Provide the [x, y] coordinate of the cell's center where the given text is located.  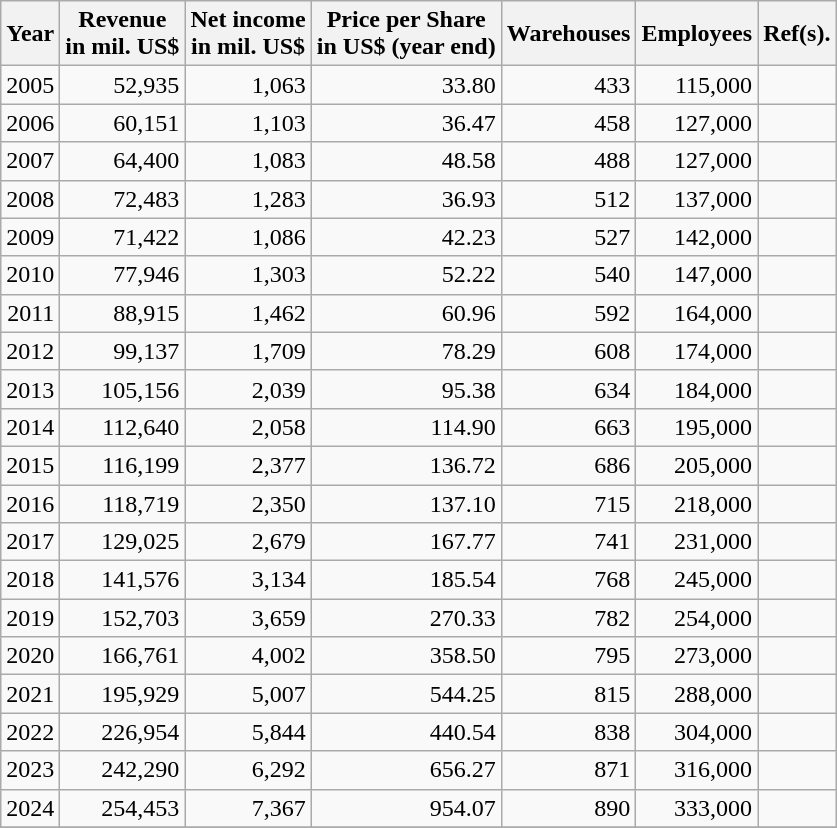
4,002 [248, 656]
7,367 [248, 808]
137,000 [697, 199]
195,929 [122, 694]
231,000 [697, 542]
254,000 [697, 618]
2010 [30, 275]
Ref(s). [797, 34]
72,483 [122, 199]
2,058 [248, 427]
115,000 [697, 85]
1,303 [248, 275]
838 [568, 732]
768 [568, 580]
6,292 [248, 770]
527 [568, 237]
33.80 [406, 85]
608 [568, 351]
112,640 [122, 427]
218,000 [697, 503]
782 [568, 618]
167.77 [406, 542]
184,000 [697, 389]
2024 [30, 808]
71,422 [122, 237]
137.10 [406, 503]
458 [568, 123]
136.72 [406, 465]
78.29 [406, 351]
273,000 [697, 656]
544.25 [406, 694]
871 [568, 770]
195,000 [697, 427]
Price per Sharein US$ (year end) [406, 34]
815 [568, 694]
1,462 [248, 313]
36.47 [406, 123]
2012 [30, 351]
3,134 [248, 580]
147,000 [697, 275]
164,000 [697, 313]
1,103 [248, 123]
270.33 [406, 618]
2,039 [248, 389]
656.27 [406, 770]
105,156 [122, 389]
288,000 [697, 694]
77,946 [122, 275]
2,377 [248, 465]
42.23 [406, 237]
142,000 [697, 237]
2023 [30, 770]
52.22 [406, 275]
2016 [30, 503]
116,199 [122, 465]
60,151 [122, 123]
141,576 [122, 580]
1,086 [248, 237]
Warehouses [568, 34]
152,703 [122, 618]
2,350 [248, 503]
333,000 [697, 808]
2007 [30, 161]
3,659 [248, 618]
741 [568, 542]
795 [568, 656]
2005 [30, 85]
226,954 [122, 732]
2,679 [248, 542]
99,137 [122, 351]
5,007 [248, 694]
890 [568, 808]
88,915 [122, 313]
2006 [30, 123]
2014 [30, 427]
1,283 [248, 199]
2015 [30, 465]
48.58 [406, 161]
358.50 [406, 656]
2022 [30, 732]
245,000 [697, 580]
Revenuein mil. US$ [122, 34]
118,719 [122, 503]
Year [30, 34]
2008 [30, 199]
60.96 [406, 313]
686 [568, 465]
174,000 [697, 351]
166,761 [122, 656]
954.07 [406, 808]
592 [568, 313]
440.54 [406, 732]
254,453 [122, 808]
2009 [30, 237]
2013 [30, 389]
316,000 [697, 770]
2011 [30, 313]
433 [568, 85]
540 [568, 275]
36.93 [406, 199]
2020 [30, 656]
242,290 [122, 770]
512 [568, 199]
1,063 [248, 85]
1,709 [248, 351]
64,400 [122, 161]
205,000 [697, 465]
304,000 [697, 732]
Employees [697, 34]
114.90 [406, 427]
5,844 [248, 732]
129,025 [122, 542]
663 [568, 427]
Net incomein mil. US$ [248, 34]
488 [568, 161]
1,083 [248, 161]
2018 [30, 580]
634 [568, 389]
185.54 [406, 580]
715 [568, 503]
2021 [30, 694]
52,935 [122, 85]
2019 [30, 618]
2017 [30, 542]
95.38 [406, 389]
